Pinpoint the cell where the given text exists, returning its (x, y) midpoint coordinate. 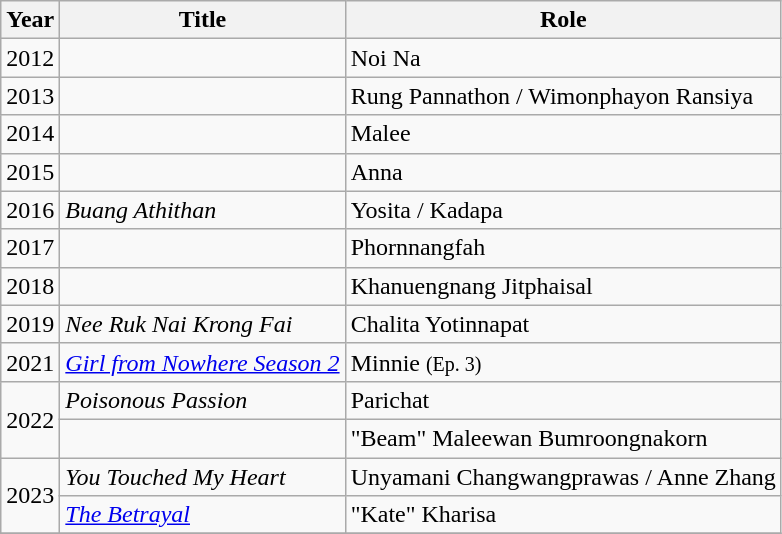
Rung Pannathon / Wimonphayon Ransiya (563, 96)
Khanuengnang Jitphaisal (563, 286)
The Betrayal (202, 515)
Buang Athithan (202, 210)
Year (30, 20)
Malee (563, 134)
2014 (30, 134)
2016 (30, 210)
Unyamani Changwangprawas / Anne Zhang (563, 477)
Girl from Nowhere Season 2 (202, 362)
Chalita Yotinnapat (563, 324)
2022 (30, 419)
Title (202, 20)
2021 (30, 362)
You Touched My Heart (202, 477)
Yosita / Kadapa (563, 210)
"Beam" Maleewan Bumroongnakorn (563, 438)
2018 (30, 286)
2023 (30, 496)
Nee Ruk Nai Krong Fai (202, 324)
"Kate" Kharisa (563, 515)
Minnie (Ep. 3) (563, 362)
2019 (30, 324)
2017 (30, 248)
2013 (30, 96)
Phornnangfah (563, 248)
2015 (30, 172)
Anna (563, 172)
Role (563, 20)
Parichat (563, 400)
Poisonous Passion (202, 400)
2012 (30, 58)
Noi Na (563, 58)
